Pinpoint the cell where the given text exists, returning its (X, Y) midpoint coordinate. 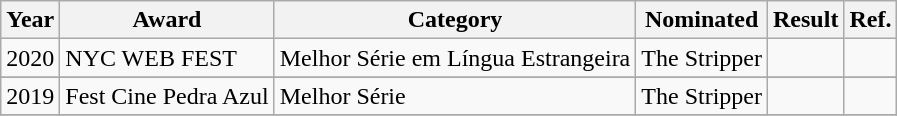
Year (30, 20)
Nominated (702, 20)
2019 (30, 96)
Melhor Série (455, 96)
2020 (30, 58)
Fest Cine Pedra Azul (167, 96)
Ref. (870, 20)
Category (455, 20)
Result (806, 20)
Award (167, 20)
Melhor Série em Língua Estrangeira (455, 58)
NYC WEB FEST (167, 58)
